Determine the [X, Y] coordinate at the center of the cell enclosing the given text.  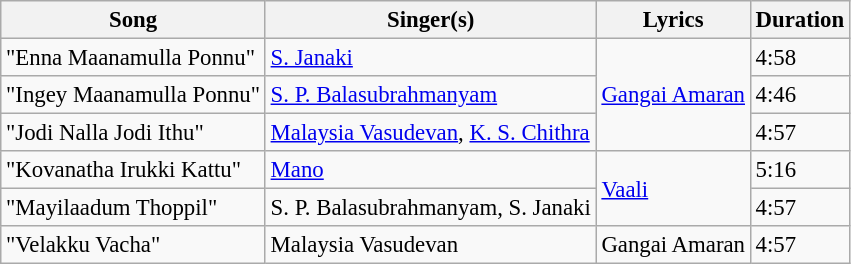
Mano [430, 170]
4:46 [800, 95]
"Kovanatha Irukki Kattu" [134, 170]
"Mayilaadum Thoppil" [134, 208]
Singer(s) [430, 20]
S. P. Balasubrahmanyam, S. Janaki [430, 208]
5:16 [800, 170]
"Ingey Maanamulla Ponnu" [134, 95]
Duration [800, 20]
Lyrics [673, 20]
Malaysia Vasudevan, K. S. Chithra [430, 133]
"Enna Maanamulla Ponnu" [134, 58]
"Jodi Nalla Jodi Ithu" [134, 133]
Malaysia Vasudevan [430, 245]
"Velakku Vacha" [134, 245]
Song [134, 20]
S. P. Balasubrahmanyam [430, 95]
4:58 [800, 58]
Vaali [673, 188]
S. Janaki [430, 58]
